Detect which cell encompasses the target text, then output its (X, Y) center coordinate. 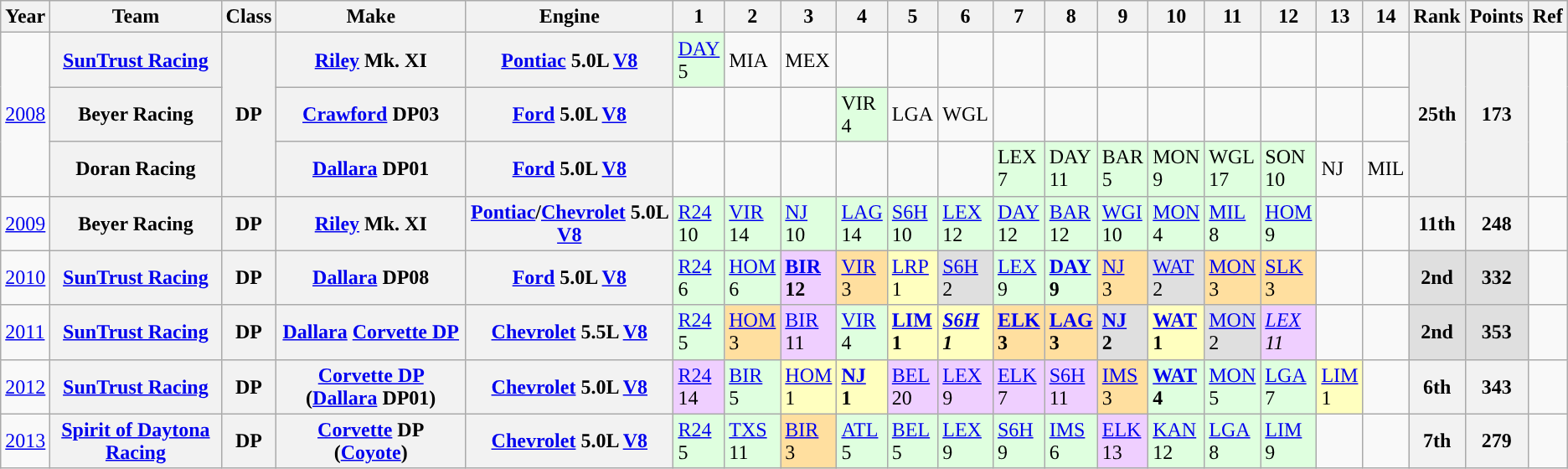
WGL17 (1233, 169)
LGA (912, 114)
LGA8 (1233, 441)
279 (1496, 441)
LEX7 (1019, 169)
5 (912, 17)
BIR11 (809, 332)
R2410 (699, 223)
NJ2 (1122, 332)
2 (752, 17)
173 (1496, 114)
Dallara DP01 (371, 169)
3 (809, 17)
S6H2 (966, 278)
DAY11 (1070, 169)
25th (1437, 114)
BEL5 (912, 441)
248 (1496, 223)
DAY5 (699, 60)
WAT1 (1176, 332)
Doran Racing (136, 169)
6 (966, 17)
Team (136, 17)
2013 (25, 441)
MON2 (1233, 332)
SON10 (1288, 169)
IMS3 (1122, 387)
ELK13 (1122, 441)
ELK7 (1019, 387)
DAY9 (1070, 278)
Make (371, 17)
S6H11 (1070, 387)
KAN12 (1176, 441)
MON9 (1176, 169)
9 (1122, 17)
WAT2 (1176, 278)
R246 (699, 278)
NJ10 (809, 223)
WAT4 (1176, 387)
WGL (966, 114)
1 (699, 17)
LAG3 (1070, 332)
11th (1437, 223)
LIM9 (1288, 441)
2010 (25, 278)
10 (1176, 17)
MON5 (1233, 387)
Crawford DP03 (371, 114)
Corvette DP (Coyote) (371, 441)
BIR5 (752, 387)
NJ3 (1122, 278)
332 (1496, 278)
4 (862, 17)
2011 (25, 332)
MON3 (1233, 278)
14 (1385, 17)
Ref (1548, 17)
7th (1437, 441)
LRP1 (912, 278)
LEX12 (966, 223)
Rank (1437, 17)
IMS6 (1070, 441)
VIR3 (862, 278)
Pontiac 5.0L V8 (570, 60)
BEL20 (912, 387)
S6H9 (1019, 441)
HOM6 (752, 278)
Dallara DP08 (371, 278)
NJ1 (862, 387)
Year (25, 17)
8 (1070, 17)
353 (1496, 332)
Points (1496, 17)
Engine (570, 17)
BAR5 (1122, 169)
Dallara Corvette DP (371, 332)
2012 (25, 387)
ELK3 (1019, 332)
TXS11 (752, 441)
VIR14 (752, 223)
S6H10 (912, 223)
BIR12 (809, 278)
2009 (25, 223)
2008 (25, 114)
DAY12 (1019, 223)
ATL5 (862, 441)
LAG14 (862, 223)
MEX (809, 60)
MIA (752, 60)
Pontiac/Chevrolet 5.0L V8 (570, 223)
Corvette DP (Dallara DP01) (371, 387)
MIL8 (1233, 223)
BAR12 (1070, 223)
LEX11 (1288, 332)
NJ (1340, 169)
13 (1340, 17)
SLK3 (1288, 278)
343 (1496, 387)
HOM9 (1288, 223)
Chevrolet 5.5L V8 (570, 332)
11 (1233, 17)
HOM1 (809, 387)
HOM3 (752, 332)
LGA7 (1288, 387)
12 (1288, 17)
MON4 (1176, 223)
R2414 (699, 387)
7 (1019, 17)
WGI10 (1122, 223)
S6H1 (966, 332)
MIL (1385, 169)
Spirit of Daytona Racing (136, 441)
Class (249, 17)
6th (1437, 387)
BIR3 (809, 441)
